Capture the cell that displays the provided text and extract its (x, y) central coordinate. 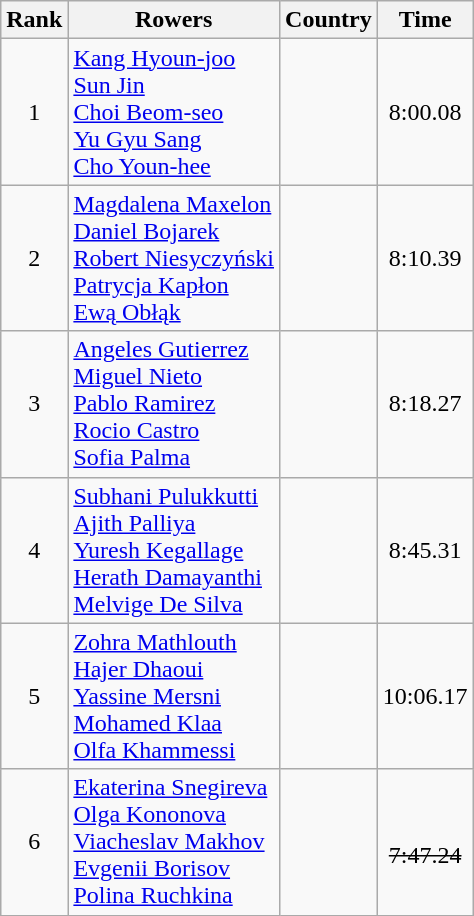
10:06.17 (425, 696)
Rank (34, 20)
8:10.39 (425, 258)
Subhani PulukkuttiAjith PalliyaYuresh KegallageHerath DamayanthiMelvige De Silva (174, 550)
Rowers (174, 20)
Angeles GutierrezMiguel NietoPablo RamirezRocio CastroSofia Palma (174, 404)
1 (34, 112)
6 (34, 842)
8:45.31 (425, 550)
8:00.08 (425, 112)
Magdalena MaxelonDaniel BojarekRobert NiesyczyńskiPatrycja KapłonEwą Obłąk (174, 258)
4 (34, 550)
7:47.24 (425, 842)
Kang Hyoun-jooSun JinChoi Beom-seoYu Gyu SangCho Youn-hee (174, 112)
2 (34, 258)
8:18.27 (425, 404)
5 (34, 696)
Time (425, 20)
3 (34, 404)
Country (329, 20)
Ekaterina SnegirevaOlga KononovaViacheslav MakhovEvgenii BorisovPolina Ruchkina (174, 842)
Zohra MathlouthHajer DhaouiYassine MersniMohamed KlaaOlfa Khammessi (174, 696)
